Identify which cell holds the provided text, then report its (X, Y) central coordinate. 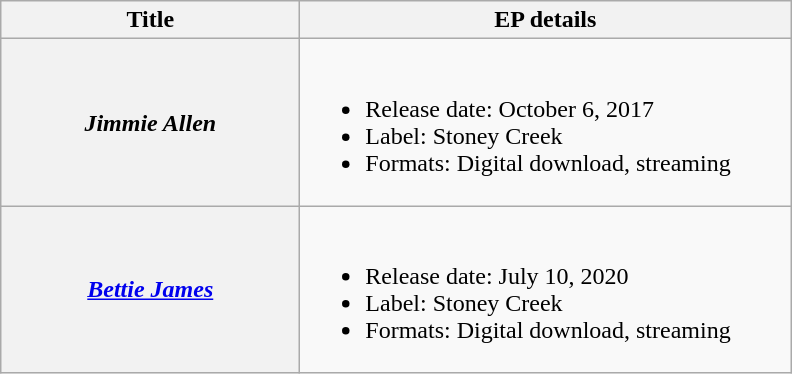
Jimmie Allen (150, 122)
EP details (546, 20)
Release date: July 10, 2020Label: Stoney CreekFormats: Digital download, streaming (546, 290)
Bettie James (150, 290)
Release date: October 6, 2017Label: Stoney CreekFormats: Digital download, streaming (546, 122)
Title (150, 20)
